Locate the cell with the specified text and output its (X, Y) center coordinate. 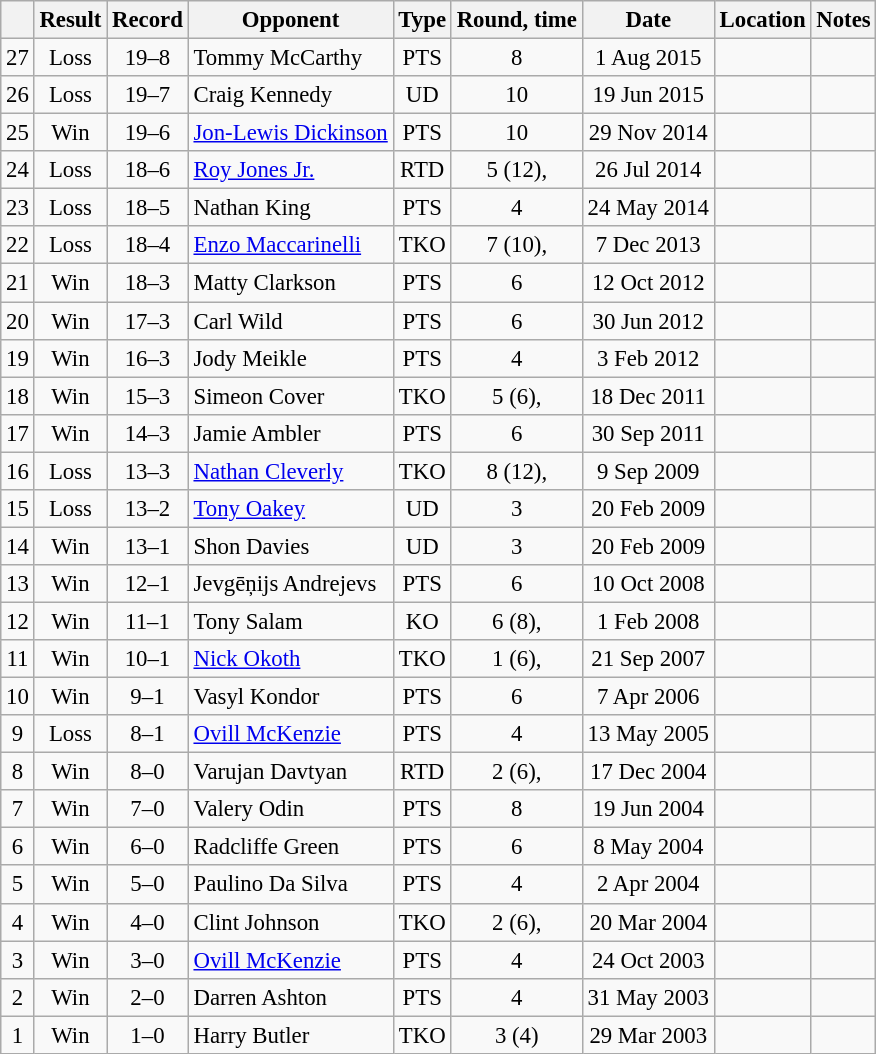
Nathan Cleverly (290, 471)
18–6 (148, 170)
4–0 (148, 922)
8 (12), (516, 471)
13 (18, 584)
Harry Butler (290, 1035)
13 May 2005 (648, 734)
Simeon Cover (290, 396)
Round, time (516, 20)
17–3 (148, 321)
Type (422, 20)
5–0 (148, 885)
Radcliffe Green (290, 847)
16–3 (148, 358)
Record (148, 20)
9 Sep 2009 (648, 471)
10–1 (148, 659)
24 May 2014 (648, 208)
Nathan King (290, 208)
12 (18, 621)
Tony Oakey (290, 509)
19 Jun 2004 (648, 809)
17 (18, 433)
7 (18, 809)
9–1 (148, 697)
29 Nov 2014 (648, 133)
15–3 (148, 396)
3–0 (148, 960)
Jevgēņijs Andrejevs (290, 584)
10 Oct 2008 (648, 584)
18–4 (148, 245)
9 (18, 734)
Craig Kennedy (290, 95)
25 (18, 133)
2–0 (148, 997)
12–1 (148, 584)
5 (12), (516, 170)
1 Feb 2008 (648, 621)
22 (18, 245)
21 Sep 2007 (648, 659)
1 Aug 2015 (648, 58)
16 (18, 471)
Shon Davies (290, 546)
Opponent (290, 20)
30 Jun 2012 (648, 321)
17 Dec 2004 (648, 772)
8 May 2004 (648, 847)
19–7 (148, 95)
Darren Ashton (290, 997)
Jamie Ambler (290, 433)
2 (18, 997)
11 (18, 659)
13–3 (148, 471)
6 (8), (516, 621)
18–5 (148, 208)
5 (6), (516, 396)
Vasyl Kondor (290, 697)
19–8 (148, 58)
Enzo Maccarinelli (290, 245)
Date (648, 20)
3 (4) (516, 1035)
Valery Odin (290, 809)
18 Dec 2011 (648, 396)
Jon-Lewis Dickinson (290, 133)
18–3 (148, 283)
15 (18, 509)
19 Jun 2015 (648, 95)
Result (70, 20)
KO (422, 621)
7 (10), (516, 245)
Carl Wild (290, 321)
19 (18, 358)
Tony Salam (290, 621)
20 Mar 2004 (648, 922)
Matty Clarkson (290, 283)
24 Oct 2003 (648, 960)
Jody Meikle (290, 358)
7–0 (148, 809)
12 Oct 2012 (648, 283)
13–2 (148, 509)
1 (6), (516, 659)
14–3 (148, 433)
27 (18, 58)
13–1 (148, 546)
2 Apr 2004 (648, 885)
Varujan Davtyan (290, 772)
Roy Jones Jr. (290, 170)
Tommy McCarthy (290, 58)
Location (762, 20)
1 (18, 1035)
Clint Johnson (290, 922)
26 Jul 2014 (648, 170)
7 Dec 2013 (648, 245)
6–0 (148, 847)
19–6 (148, 133)
14 (18, 546)
3 Feb 2012 (648, 358)
Notes (844, 20)
18 (18, 396)
21 (18, 283)
24 (18, 170)
5 (18, 885)
1–0 (148, 1035)
11–1 (148, 621)
23 (18, 208)
31 May 2003 (648, 997)
30 Sep 2011 (648, 433)
8–1 (148, 734)
7 Apr 2006 (648, 697)
Nick Okoth (290, 659)
26 (18, 95)
20 (18, 321)
29 Mar 2003 (648, 1035)
8–0 (148, 772)
Paulino Da Silva (290, 885)
